Return the (x, y) coordinate for the center point of the cell that contains the specified text.  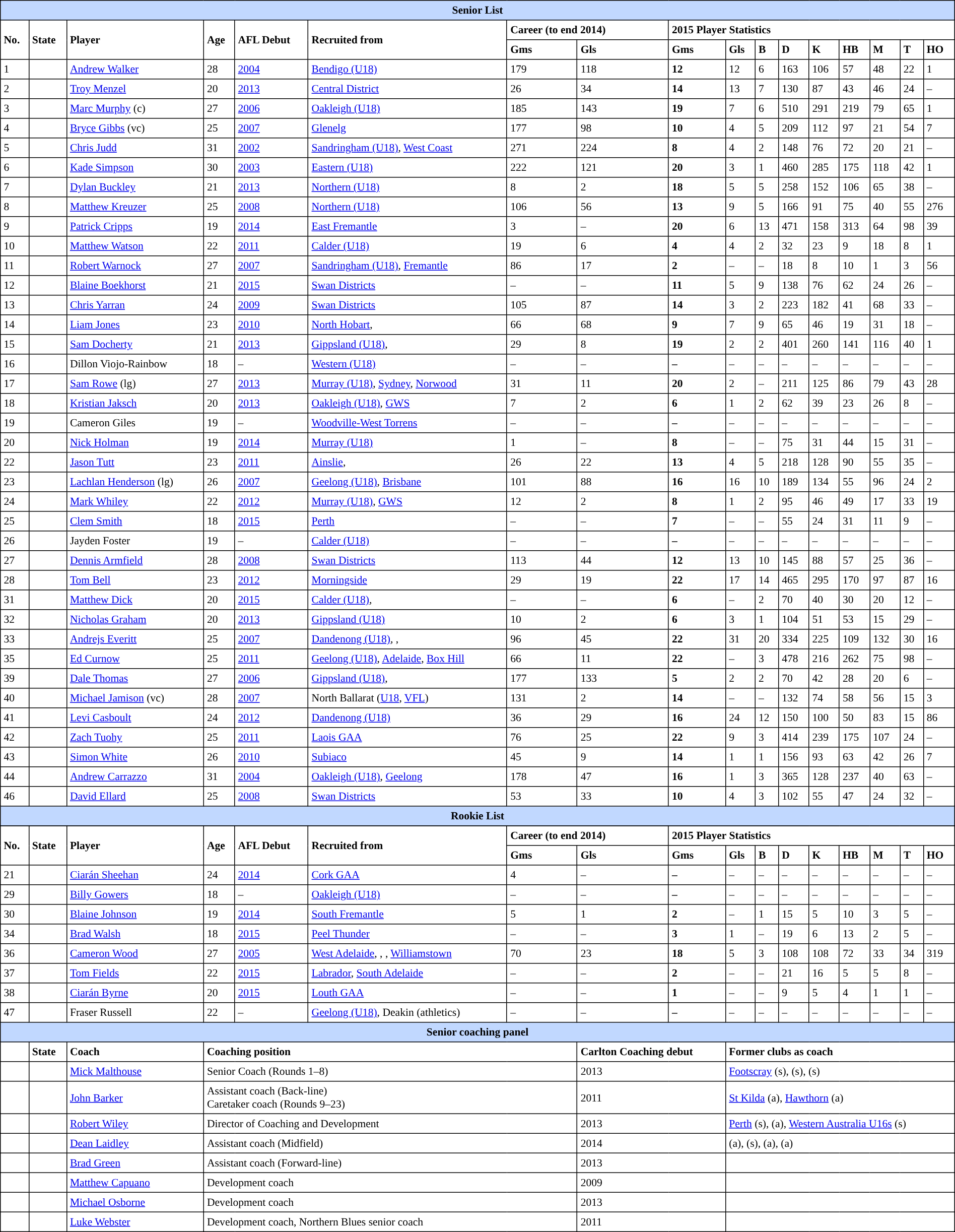
145 (793, 560)
Ciarán Byrne (135, 993)
216 (824, 659)
Cork GAA (408, 875)
225 (824, 639)
Perth (s), (a), Western Australia U16s (s) (840, 1124)
170 (854, 580)
138 (793, 285)
102 (793, 796)
Andrew Carrazzo (135, 777)
291 (824, 109)
510 (793, 109)
74 (824, 698)
Brad Walsh (135, 934)
Glenelg (408, 128)
219 (854, 109)
Geelong (U18), Deakin (athletics) (408, 1013)
Senior coaching panel (477, 1032)
Simon White (135, 757)
East Fremantle (408, 227)
258 (793, 187)
Dennis Armfield (135, 560)
Assistant coach (Forward-line) (390, 1163)
Geelong (U18), Adelaide, Box Hill (408, 659)
295 (824, 580)
Carlton Coaching debut (652, 1052)
Dandenong (U18), , (408, 639)
Dylan Buckley (135, 187)
156 (793, 757)
Mark Whiley (135, 502)
Sam Rowe (lg) (135, 384)
Rookie List (477, 816)
Cameron Wood (135, 953)
131 (542, 698)
Blaine Johnson (135, 914)
Liam Jones (135, 325)
465 (793, 580)
178 (542, 777)
95 (793, 502)
West Adelaide, , , Williamstown (408, 953)
478 (793, 659)
116 (885, 345)
271 (542, 148)
2003 (271, 167)
83 (885, 718)
334 (793, 639)
Matthew Dick (135, 600)
Ed Curnow (135, 659)
166 (793, 207)
Oakleigh (U18), GWS (408, 403)
Clem Smith (135, 521)
222 (542, 167)
134 (824, 482)
Assistant coach (Back-line)Caretaker coach (Rounds 9–23) (390, 1097)
158 (824, 227)
Assistant coach (Midfield) (390, 1143)
401 (793, 345)
Nick Holman (135, 442)
262 (854, 659)
Sandringham (U18), West Coast (408, 148)
Louth GAA (408, 993)
Brad Green (135, 1163)
Labrador, South Adelaide (408, 974)
Billy Gowers (135, 895)
Murray (U18) (408, 442)
Michael Jamison (vc) (135, 698)
Tom Bell (135, 580)
Former clubs as coach (840, 1052)
Woodville-West Torrens (408, 423)
109 (854, 639)
Levi Casboult (135, 718)
189 (793, 482)
Perth (408, 521)
Nicholas Graham (135, 620)
(a), (s), (a), (a) (840, 1143)
Kristian Jaksch (135, 403)
Troy Menzel (135, 89)
Robert Warnock (135, 266)
211 (793, 384)
Calder (U18), (408, 600)
North Ballarat (U18, VFL) (408, 698)
163 (793, 70)
Eastern (U18) (408, 167)
152 (824, 187)
Andrejs Everitt (135, 639)
121 (623, 167)
150 (793, 718)
64 (885, 227)
Central District (408, 89)
101 (542, 482)
143 (623, 109)
Dandenong (U18) (408, 718)
133 (623, 678)
100 (824, 718)
Sam Docherty (135, 345)
Jason Tutt (135, 463)
Fraser Russell (135, 1013)
Director of Coaching and Development (390, 1124)
141 (854, 345)
471 (793, 227)
112 (824, 128)
Ciarán Sheehan (135, 875)
Chris Judd (135, 148)
179 (542, 70)
Andrew Walker (135, 70)
Lachlan Henderson (lg) (135, 482)
239 (824, 738)
Matthew Kreuzer (135, 207)
182 (824, 305)
Laois GAA (408, 738)
Coaching position (390, 1052)
Matthew Watson (135, 246)
260 (824, 345)
185 (542, 109)
107 (885, 738)
Dean Laidley (135, 1143)
Senior List (477, 10)
Matthew Capuano (135, 1182)
2005 (271, 953)
223 (793, 305)
Tom Fields (135, 974)
John Barker (135, 1097)
460 (793, 167)
365 (793, 777)
Oakleigh (U18), Geelong (408, 777)
50 (854, 718)
54 (912, 128)
South Fremantle (408, 914)
209 (793, 128)
313 (854, 227)
Sandringham (U18), Fremantle (408, 266)
Kade Simpson (135, 167)
Development coach, Northern Blues senior coach (390, 1221)
48 (885, 70)
Blaine Boekhorst (135, 285)
North Hobart, (408, 325)
Patrick Cripps (135, 227)
Geelong (U18), Brisbane (408, 482)
Senior Coach (Rounds 1–8) (390, 1071)
276 (939, 207)
Gippsland (U18) (408, 620)
104 (793, 620)
Murray (U18), Sydney, Norwood (408, 384)
93 (824, 757)
Mick Malthouse (135, 1071)
Zach Tuohy (135, 738)
Dale Thomas (135, 678)
Robert Wiley (135, 1124)
224 (623, 148)
Marc Murphy (c) (135, 109)
148 (793, 148)
130 (793, 89)
218 (793, 463)
Cameron Giles (135, 423)
49 (854, 502)
Michael Osborne (135, 1202)
105 (542, 305)
Jayden Foster (135, 541)
51 (824, 620)
St Kilda (a), Hawthorn (a) (840, 1097)
Peel Thunder (408, 934)
Luke Webster (135, 1221)
90 (854, 463)
2002 (271, 148)
Western (U18) (408, 364)
58 (854, 698)
285 (824, 167)
David Ellard (135, 796)
237 (854, 777)
Subiaco (408, 757)
113 (542, 560)
Chris Yarran (135, 305)
Ainslie, (408, 463)
37 (15, 974)
Dillon Viojo-Rainbow (135, 364)
Coach (135, 1052)
Footscray (s), (s), (s) (840, 1071)
Morningside (408, 580)
91 (824, 207)
Bendigo (U18) (408, 70)
414 (793, 738)
Murray (U18), GWS (408, 502)
Bryce Gibbs (vc) (135, 128)
319 (939, 953)
125 (824, 384)
